Pinpoint the cell where the given text exists, returning its [X, Y] midpoint coordinate. 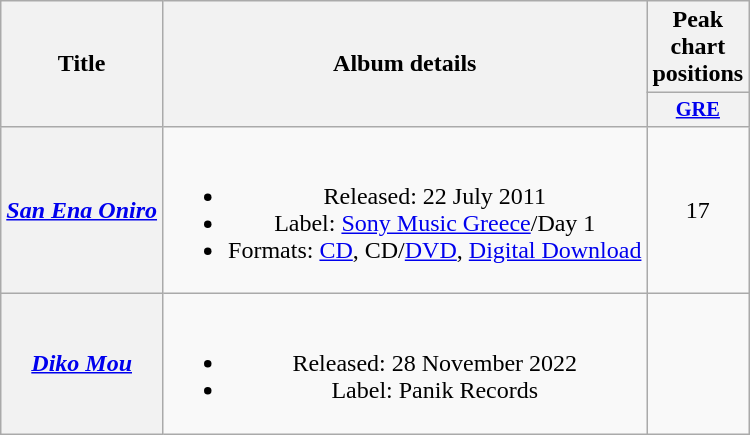
Title [82, 64]
17 [698, 210]
Diko Mou [82, 364]
San Ena Oniro [82, 210]
Peak chart positions [698, 47]
Released: 28 November 2022Label: Panik Records [405, 364]
Album details [405, 64]
Released: 22 July 2011Label: Sony Music Greece/Day 1Formats: CD, CD/DVD, Digital Download [405, 210]
GRE [698, 110]
